Provide the (x, y) coordinate of the cell's center where the given text is located.  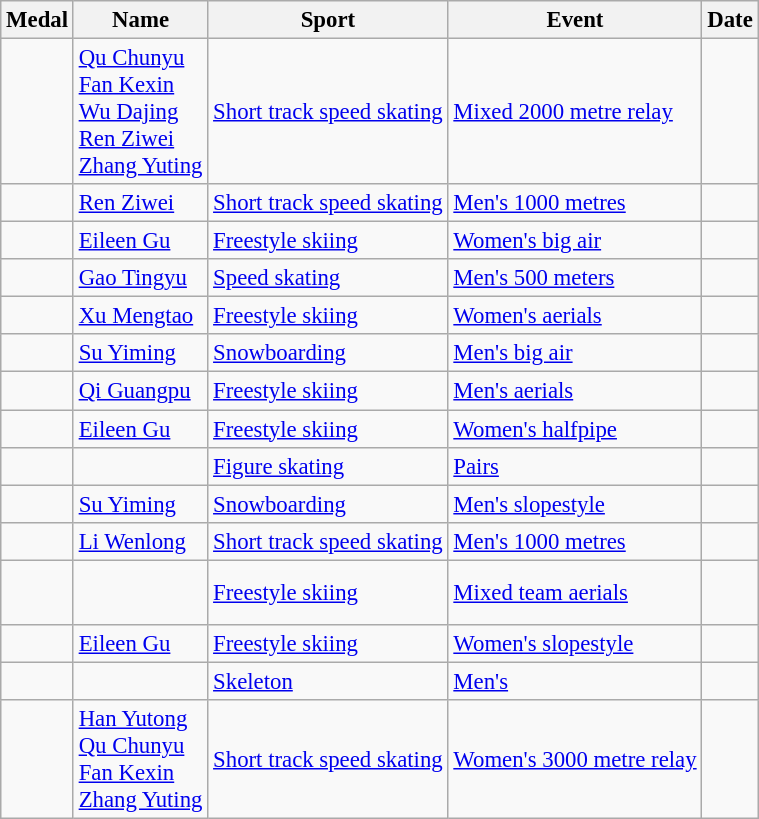
Women's aerials (575, 316)
Date (730, 20)
Mixed 2000 metre relay (575, 112)
Qi Guangpu (140, 391)
Gao Tingyu (140, 278)
Men's aerials (575, 391)
Speed skating (328, 278)
Women's 3000 metre relay (575, 760)
Medal (38, 20)
Xu Mengtao (140, 316)
Ren Ziwei (140, 203)
Name (140, 20)
Sport (328, 20)
Women's halfpipe (575, 429)
Men's 500 meters (575, 278)
Event (575, 20)
Skeleton (328, 681)
Li Wenlong (140, 541)
Han YutongQu ChunyuFan KexinZhang Yuting (140, 760)
Pairs (575, 466)
Women's big air (575, 241)
Figure skating (328, 466)
Women's slopestyle (575, 644)
Qu ChunyuFan KexinWu DajingRen ZiweiZhang Yuting (140, 112)
Men's big air (575, 353)
Mixed team aerials (575, 592)
Men's slopestyle (575, 504)
Men's (575, 681)
